Extract the [x, y] coordinate from the center of the cell holding the provided text.  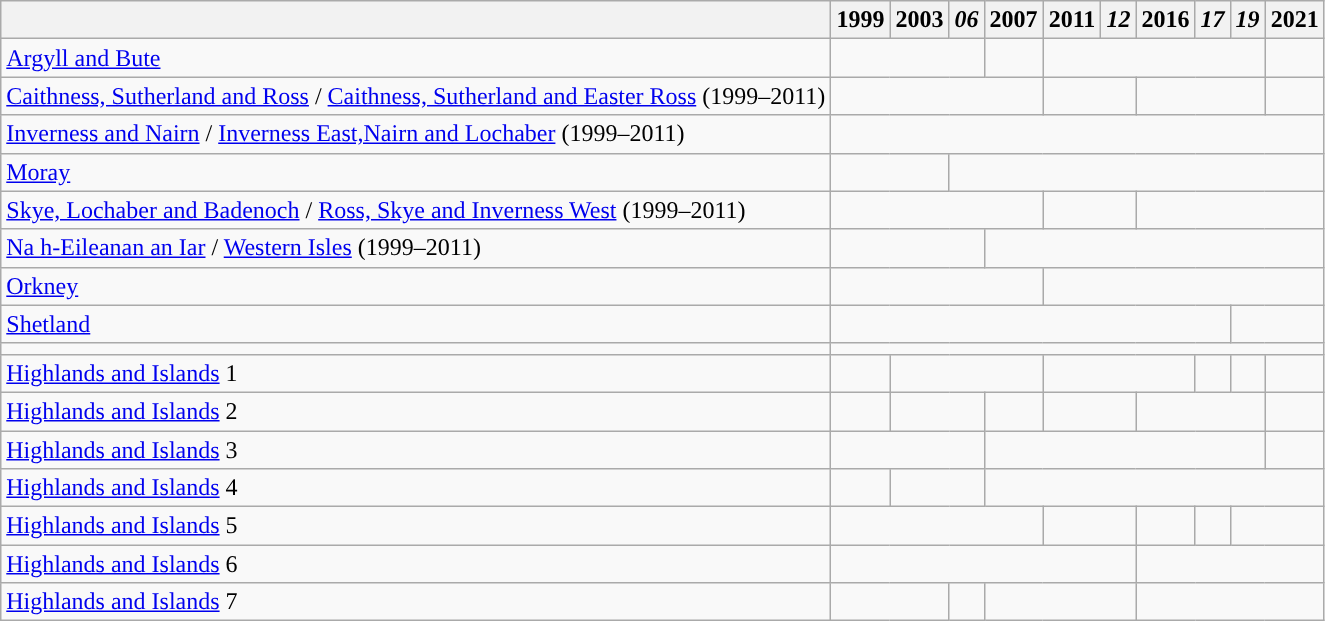
Orkney [416, 286]
19 [1248, 20]
Highlands and Islands 4 [416, 488]
Skye, Lochaber and Badenoch / Ross, Skye and Inverness West (1999–2011) [416, 210]
Highlands and Islands 2 [416, 411]
Na h-Eileanan an Iar / Western Isles (1999–2011) [416, 248]
Highlands and Islands 5 [416, 526]
Highlands and Islands 3 [416, 449]
17 [1212, 20]
1999 [860, 20]
Argyll and Bute [416, 58]
Shetland [416, 324]
2003 [920, 20]
2021 [1294, 20]
Highlands and Islands 1 [416, 373]
Inverness and Nairn / Inverness East,Nairn and Lochaber (1999–2011) [416, 134]
Caithness, Sutherland and Ross / Caithness, Sutherland and Easter Ross (1999–2011) [416, 96]
Moray [416, 172]
2007 [1014, 20]
06 [966, 20]
2016 [1166, 20]
2011 [1072, 20]
Highlands and Islands 6 [416, 564]
Highlands and Islands 7 [416, 602]
12 [1118, 20]
